Locate the cell with the specified text and output its [x, y] center coordinate. 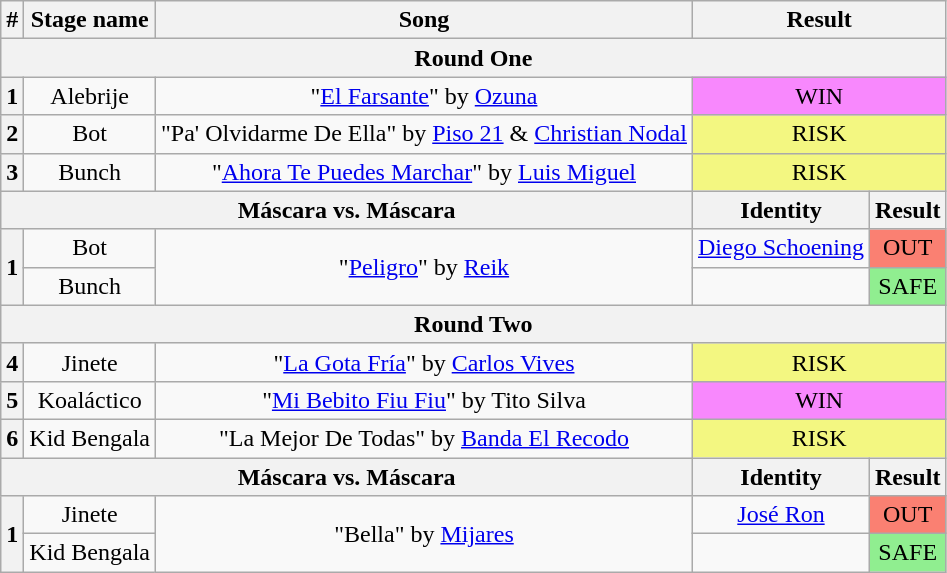
José Ron [780, 515]
"La Gota Fría" by Carlos Vives [424, 362]
"Ahora Te Puedes Marchar" by Luis Miguel [424, 172]
"Bella" by Mijares [424, 534]
6 [12, 438]
Koaláctico [90, 400]
Round One [474, 58]
Stage name [90, 20]
"Mi Bebito Fiu Fiu" by Tito Silva [424, 400]
5 [12, 400]
"La Mejor De Todas" by Banda El Recodo [424, 438]
2 [12, 134]
Round Two [474, 324]
Alebrije [90, 96]
4 [12, 362]
# [12, 20]
3 [12, 172]
Song [424, 20]
Diego Schoening [780, 248]
"El Farsante" by Ozuna [424, 96]
"Pa' Olvidarme De Ella" by Piso 21 & Christian Nodal [424, 134]
"Peligro" by Reik [424, 267]
